Pinpoint the cell where the given text exists, returning its (X, Y) midpoint coordinate. 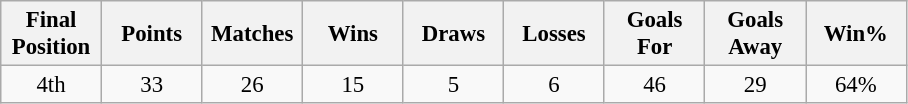
Matches (252, 34)
29 (756, 85)
Draws (454, 34)
Goals For (654, 34)
Wins (354, 34)
46 (654, 85)
64% (856, 85)
15 (354, 85)
5 (454, 85)
33 (152, 85)
4th (52, 85)
26 (252, 85)
6 (554, 85)
Final Position (52, 34)
Points (152, 34)
Win% (856, 34)
Losses (554, 34)
Goals Away (756, 34)
